Locate the cell with the specified text and output its (x, y) center coordinate. 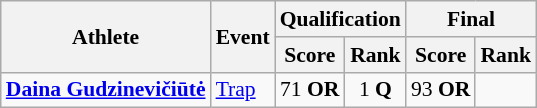
Event (243, 36)
93 OR (441, 90)
Athlete (106, 36)
1 Q (376, 90)
Trap (243, 90)
Daina Gudzinevičiūtė (106, 90)
71 OR (310, 90)
Qualification (340, 19)
Final (471, 19)
